Capture the cell that displays the provided text and extract its [x, y] central coordinate. 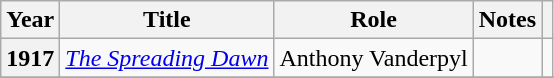
Year [30, 20]
1917 [30, 58]
The Spreading Dawn [167, 58]
Anthony Vanderpyl [374, 58]
Role [374, 20]
Title [167, 20]
Notes [507, 20]
